Provide the [X, Y] coordinate of the cell's center where the given text is located.  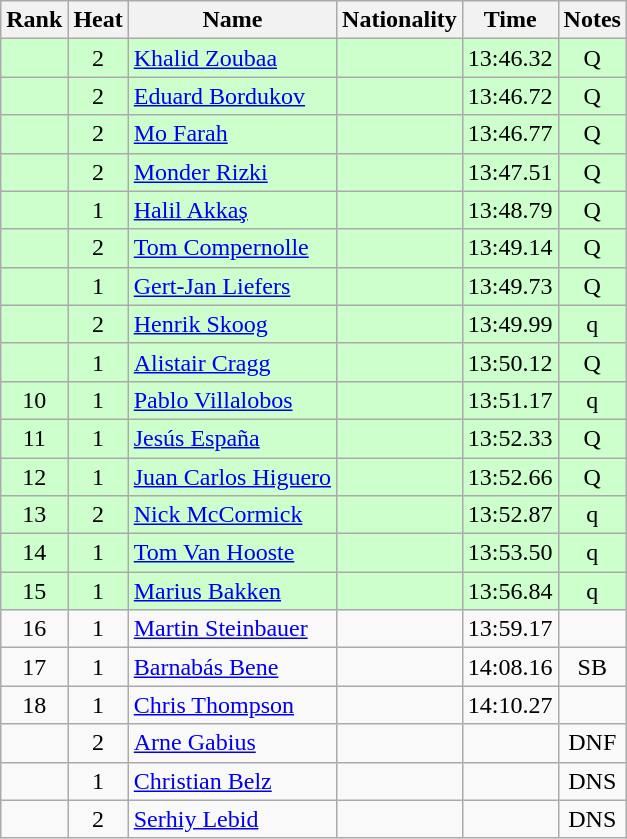
Barnabás Bene [232, 667]
Nick McCormick [232, 515]
Tom Van Hooste [232, 553]
13:46.72 [510, 96]
Heat [98, 20]
13:50.12 [510, 362]
Henrik Skoog [232, 324]
13:47.51 [510, 172]
Notes [592, 20]
Eduard Bordukov [232, 96]
SB [592, 667]
13:51.17 [510, 400]
13:52.33 [510, 438]
13:48.79 [510, 210]
13:46.32 [510, 58]
Rank [34, 20]
Christian Belz [232, 781]
Nationality [400, 20]
13:52.87 [510, 515]
15 [34, 591]
14 [34, 553]
13:52.66 [510, 477]
Mo Farah [232, 134]
12 [34, 477]
13:59.17 [510, 629]
13:49.14 [510, 248]
13:56.84 [510, 591]
18 [34, 705]
17 [34, 667]
14:08.16 [510, 667]
Jesús España [232, 438]
Marius Bakken [232, 591]
Time [510, 20]
Monder Rizki [232, 172]
Name [232, 20]
13 [34, 515]
13:49.73 [510, 286]
16 [34, 629]
13:46.77 [510, 134]
Tom Compernolle [232, 248]
Arne Gabius [232, 743]
14:10.27 [510, 705]
Martin Steinbauer [232, 629]
Alistair Cragg [232, 362]
Juan Carlos Higuero [232, 477]
10 [34, 400]
Halil Akkaş [232, 210]
Chris Thompson [232, 705]
Serhiy Lebid [232, 819]
Gert-Jan Liefers [232, 286]
Khalid Zoubaa [232, 58]
Pablo Villalobos [232, 400]
13:49.99 [510, 324]
DNF [592, 743]
11 [34, 438]
13:53.50 [510, 553]
